Find where the given text appears and provide that cell's center as (X, Y) coordinate. 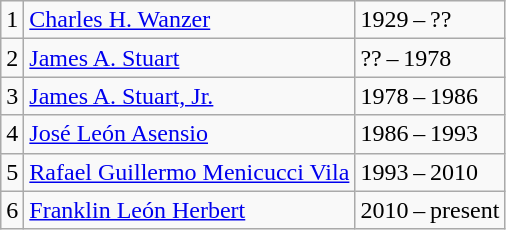
5 (12, 172)
1 (12, 20)
2 (12, 58)
José León Asensio (190, 134)
Rafael Guillermo Menicucci Vila (190, 172)
James A. Stuart, Jr. (190, 96)
Charles H. Wanzer (190, 20)
James A. Stuart (190, 58)
2010 – present (430, 210)
6 (12, 210)
1993 – 2010 (430, 172)
?? – 1978 (430, 58)
1978 – 1986 (430, 96)
1986 – 1993 (430, 134)
3 (12, 96)
Franklin León Herbert (190, 210)
1929 – ?? (430, 20)
4 (12, 134)
